Capture the cell that displays the provided text and extract its (x, y) central coordinate. 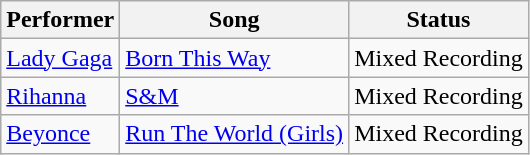
Song (234, 20)
Lady Gaga (60, 58)
Born This Way (234, 58)
Rihanna (60, 96)
Performer (60, 20)
Beyonce (60, 134)
S&M (234, 96)
Status (439, 20)
Run The World (Girls) (234, 134)
